Provide the (X, Y) coordinate of the cell's center where the given text is located.  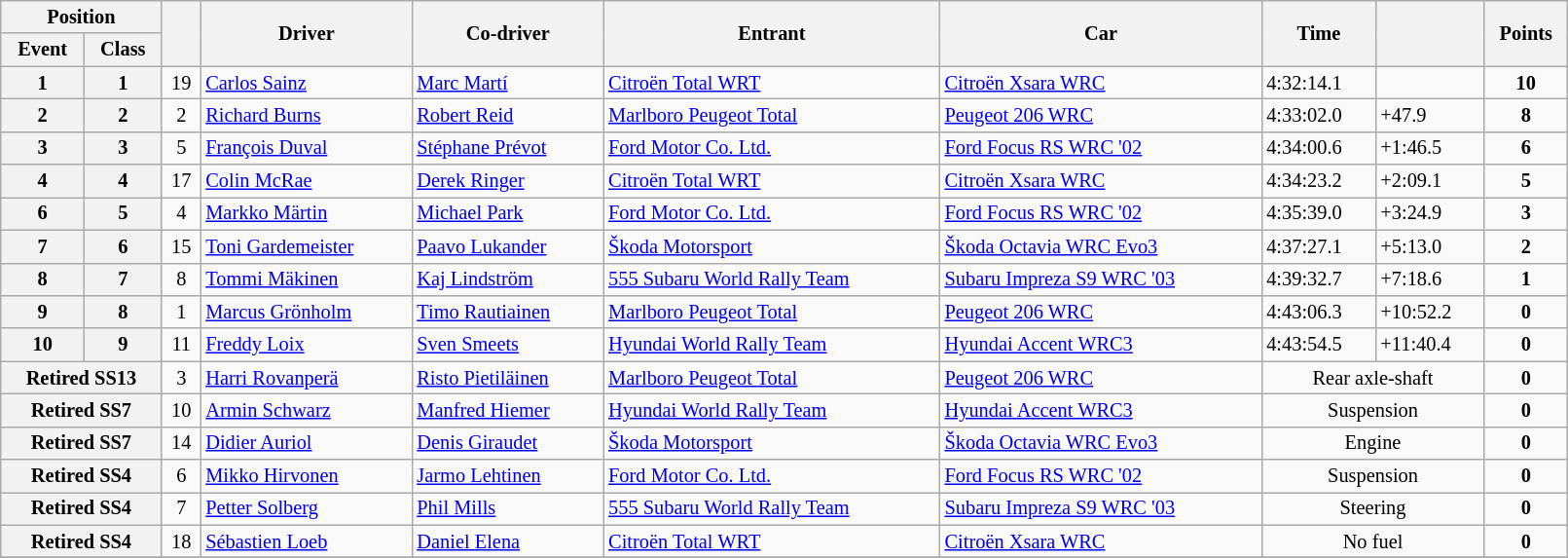
Driver (306, 33)
Position (82, 17)
Petter Solberg (306, 508)
Colin McRae (306, 181)
Phil Mills (508, 508)
Robert Reid (508, 115)
11 (181, 345)
+3:24.9 (1429, 213)
+7:18.6 (1429, 279)
Co-driver (508, 33)
Harri Rovanperä (306, 378)
Denis Giraudet (508, 443)
4:35:39.0 (1318, 213)
Carlos Sainz (306, 83)
Daniel Elena (508, 541)
+47.9 (1429, 115)
Richard Burns (306, 115)
19 (181, 83)
Retired SS13 (82, 378)
Armin Schwarz (306, 410)
Marcus Grönholm (306, 312)
4:43:06.3 (1318, 312)
4:43:54.5 (1318, 345)
Engine (1372, 443)
Time (1318, 33)
Freddy Loix (306, 345)
Manfred Hiemer (508, 410)
4:34:23.2 (1318, 181)
Points (1526, 33)
Paavo Lukander (508, 246)
Timo Rautiainen (508, 312)
+5:13.0 (1429, 246)
Jarmo Lehtinen (508, 476)
Car (1102, 33)
4:37:27.1 (1318, 246)
4:39:32.7 (1318, 279)
Kaj Lindström (508, 279)
Rear axle-shaft (1372, 378)
Tommi Mäkinen (306, 279)
4:32:14.1 (1318, 83)
Entrant (771, 33)
Didier Auriol (306, 443)
François Duval (306, 148)
Markko Märtin (306, 213)
+10:52.2 (1429, 312)
18 (181, 541)
Michael Park (508, 213)
17 (181, 181)
+2:09.1 (1429, 181)
+11:40.4 (1429, 345)
Mikko Hirvonen (306, 476)
14 (181, 443)
4:34:00.6 (1318, 148)
Stéphane Prévot (508, 148)
Event (43, 50)
Sébastien Loeb (306, 541)
Class (123, 50)
Steering (1372, 508)
15 (181, 246)
Sven Smeets (508, 345)
Risto Pietiläinen (508, 378)
No fuel (1372, 541)
+1:46.5 (1429, 148)
4:33:02.0 (1318, 115)
Toni Gardemeister (306, 246)
Derek Ringer (508, 181)
Marc Martí (508, 83)
